From the cell containing the given text, extract its center point as [x, y] coordinate. 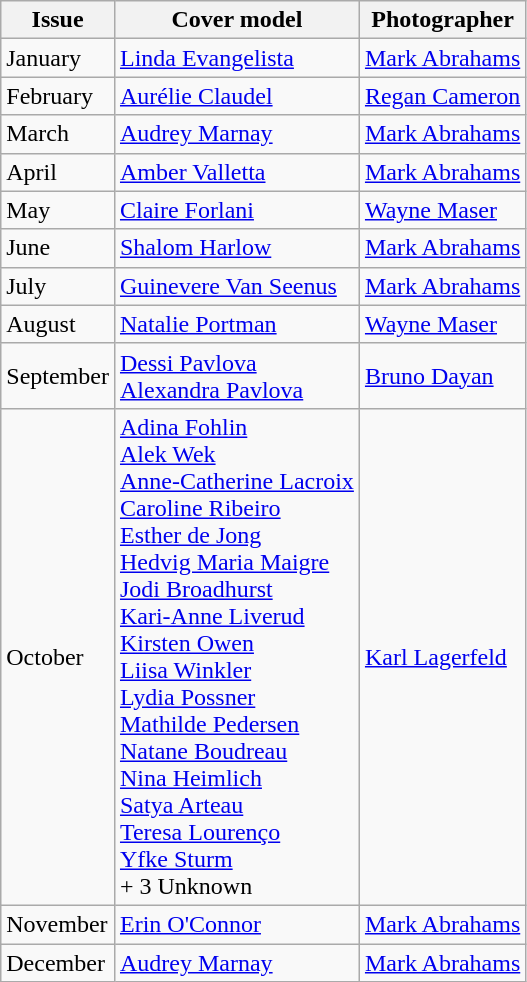
Dessi PavlovaAlexandra Pavlova [236, 376]
February [58, 96]
June [58, 248]
Photographer [442, 20]
Cover model [236, 20]
Issue [58, 20]
December [58, 963]
Guinevere Van Seenus [236, 286]
Regan Cameron [442, 96]
September [58, 376]
Linda Evangelista [236, 58]
July [58, 286]
April [58, 172]
Bruno Dayan [442, 376]
January [58, 58]
Claire Forlani [236, 210]
Karl Lagerfeld [442, 656]
Amber Valletta [236, 172]
November [58, 924]
May [58, 210]
Erin O'Connor [236, 924]
October [58, 656]
Shalom Harlow [236, 248]
Natalie Portman [236, 324]
Aurélie Claudel [236, 96]
August [58, 324]
March [58, 134]
